Pinpoint the cell where the given text exists, returning its (X, Y) midpoint coordinate. 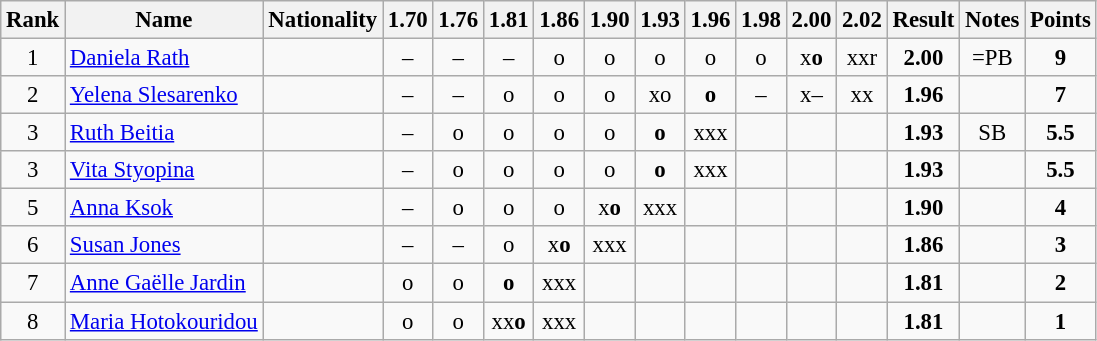
1.98 (761, 20)
Vita Styopina (164, 170)
Nationality (322, 20)
2.02 (862, 20)
5 (33, 208)
Daniela Rath (164, 58)
Name (164, 20)
x– (811, 95)
Result (924, 20)
=PB (992, 58)
xxr (862, 58)
xxo (508, 321)
SB (992, 133)
Yelena Slesarenko (164, 95)
Ruth Beitia (164, 133)
8 (33, 321)
xx (862, 95)
Points (1060, 20)
Maria Hotokouridou (164, 321)
Anne Gaëlle Jardin (164, 283)
1.70 (408, 20)
9 (1060, 58)
Rank (33, 20)
Notes (992, 20)
4 (1060, 208)
Susan Jones (164, 245)
Anna Ksok (164, 208)
1.76 (458, 20)
6 (33, 245)
